Return the [X, Y] coordinate for the center point of the cell that contains the specified text.  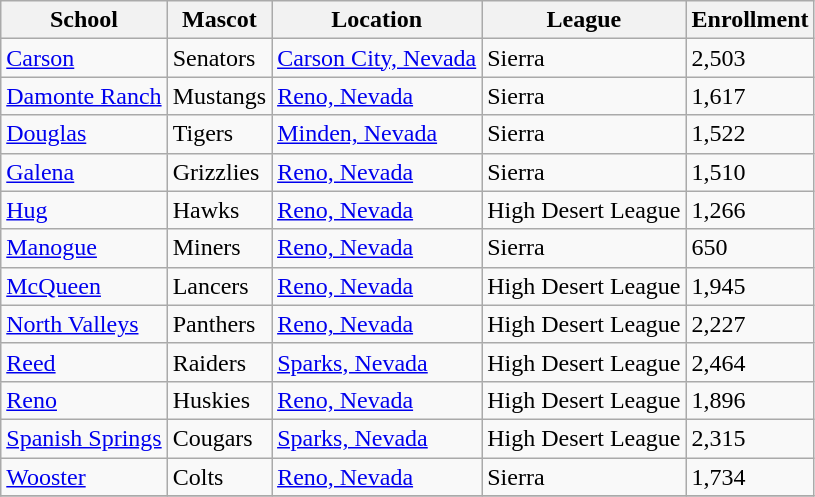
Wooster [84, 477]
Carson [84, 58]
Minden, Nevada [377, 134]
Hawks [219, 210]
Mustangs [219, 96]
Enrollment [750, 20]
1,510 [750, 172]
1,945 [750, 286]
Hug [84, 210]
School [84, 20]
Reed [84, 362]
2,464 [750, 362]
Carson City, Nevada [377, 58]
2,503 [750, 58]
Senators [219, 58]
Damonte Ranch [84, 96]
Huskies [219, 400]
Lancers [219, 286]
1,266 [750, 210]
1,617 [750, 96]
Panthers [219, 324]
Galena [84, 172]
Reno [84, 400]
North Valleys [84, 324]
Manogue [84, 248]
Cougars [219, 438]
Location [377, 20]
Grizzlies [219, 172]
Tigers [219, 134]
1,896 [750, 400]
1,522 [750, 134]
Spanish Springs [84, 438]
Raiders [219, 362]
Colts [219, 477]
League [584, 20]
McQueen [84, 286]
Miners [219, 248]
650 [750, 248]
2,227 [750, 324]
Douglas [84, 134]
2,315 [750, 438]
1,734 [750, 477]
Mascot [219, 20]
